Determine the (X, Y) coordinate at the center of the cell enclosing the given text.  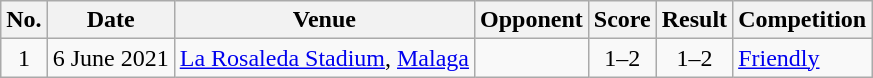
6 June 2021 (110, 58)
No. (24, 20)
Opponent (532, 20)
La Rosaleda Stadium, Malaga (324, 58)
Date (110, 20)
Friendly (802, 58)
1 (24, 58)
Result (694, 20)
Score (622, 20)
Competition (802, 20)
Venue (324, 20)
